Capture the cell that displays the provided text and extract its [x, y] central coordinate. 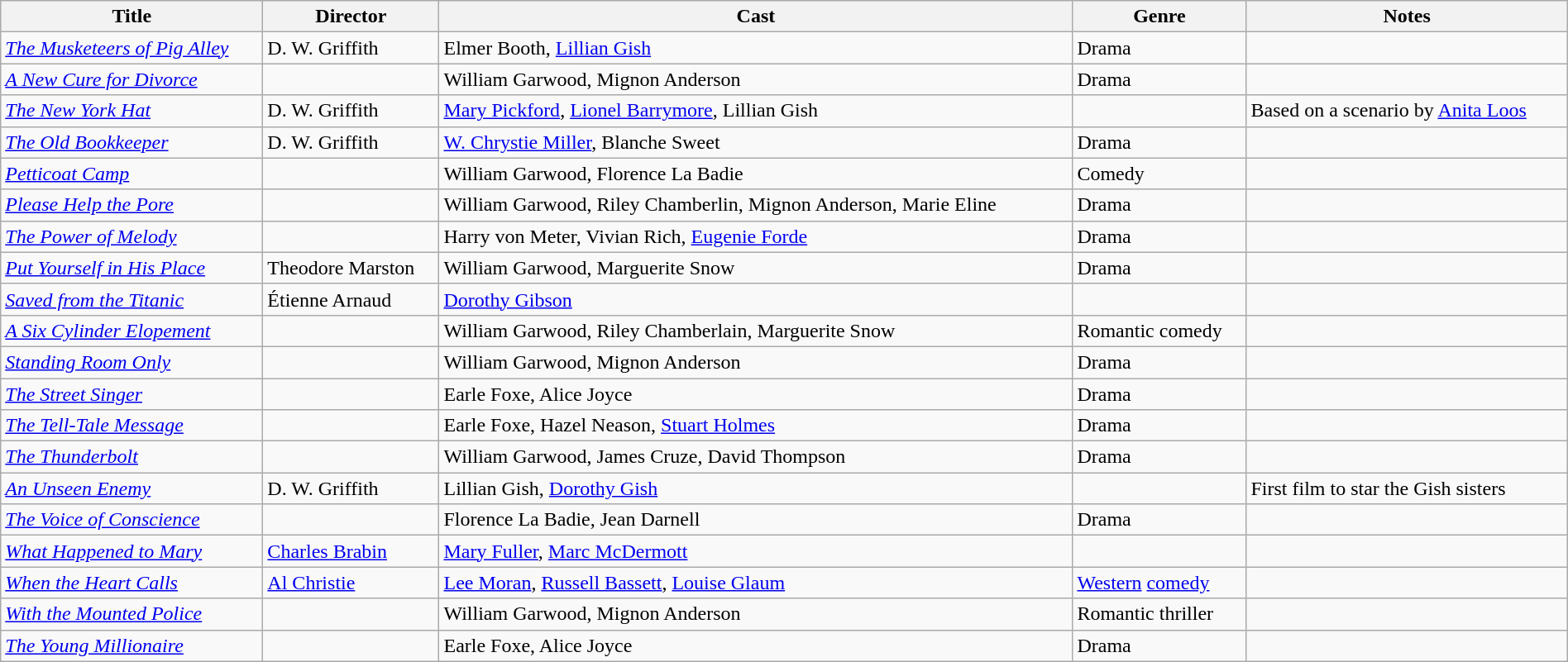
The Street Singer [132, 394]
Mary Pickford, Lionel Barrymore, Lillian Gish [756, 111]
The Tell-Tale Message [132, 426]
William Garwood, Florence La Badie [756, 174]
Standing Room Only [132, 362]
Romantic thriller [1159, 614]
Lillian Gish, Dorothy Gish [756, 488]
Harry von Meter, Vivian Rich, Eugenie Forde [756, 236]
The Power of Melody [132, 236]
Director [351, 17]
Theodore Marston [351, 268]
The Musketeers of Pig Alley [132, 48]
With the Mounted Police [132, 614]
Western comedy [1159, 583]
Based on a scenario by Anita Loos [1407, 111]
The Young Millionaire [132, 645]
The Thunderbolt [132, 457]
William Garwood, Riley Chamberlain, Marguerite Snow [756, 331]
Florence La Badie, Jean Darnell [756, 520]
Lee Moran, Russell Bassett, Louise Glaum [756, 583]
A Six Cylinder Elopement [132, 331]
The Voice of Conscience [132, 520]
Genre [1159, 17]
William Garwood, Riley Chamberlin, Mignon Anderson, Marie Eline [756, 205]
Dorothy Gibson [756, 299]
William Garwood, James Cruze, David Thompson [756, 457]
First film to star the Gish sisters [1407, 488]
The New York Hat [132, 111]
W. Chrystie Miller, Blanche Sweet [756, 142]
Notes [1407, 17]
Petticoat Camp [132, 174]
Étienne Arnaud [351, 299]
Put Yourself in His Place [132, 268]
Please Help the Pore [132, 205]
When the Heart Calls [132, 583]
Comedy [1159, 174]
Title [132, 17]
A New Cure for Divorce [132, 79]
Al Christie [351, 583]
Mary Fuller, Marc McDermott [756, 551]
An Unseen Enemy [132, 488]
Romantic comedy [1159, 331]
What Happened to Mary [132, 551]
Elmer Booth, Lillian Gish [756, 48]
Earle Foxe, Hazel Neason, Stuart Holmes [756, 426]
Cast [756, 17]
William Garwood, Marguerite Snow [756, 268]
Saved from the Titanic [132, 299]
Charles Brabin [351, 551]
The Old Bookkeeper [132, 142]
